Return (x, y) of the center of cell containing provided text 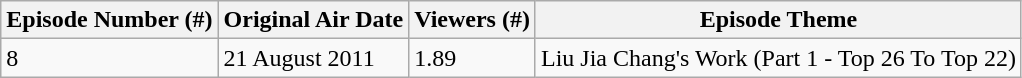
Original Air Date (314, 20)
Liu Jia Chang's Work (Part 1 - Top 26 To Top 22) (778, 58)
Viewers (#) (472, 20)
8 (110, 58)
21 August 2011 (314, 58)
1.89 (472, 58)
Episode Number (#) (110, 20)
Episode Theme (778, 20)
